Pinpoint the cell where the given text exists, returning its [x, y] midpoint coordinate. 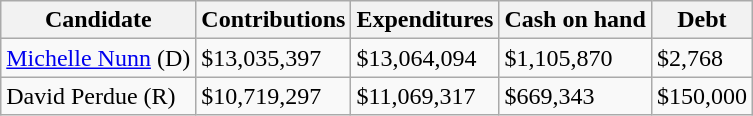
Expenditures [425, 20]
Michelle Nunn (D) [98, 58]
$669,343 [575, 96]
$10,719,297 [274, 96]
$13,064,094 [425, 58]
Candidate [98, 20]
$150,000 [702, 96]
$11,069,317 [425, 96]
Contributions [274, 20]
$13,035,397 [274, 58]
David Perdue (R) [98, 96]
Cash on hand [575, 20]
$1,105,870 [575, 58]
Debt [702, 20]
$2,768 [702, 58]
